Return the [X, Y] coordinate for the center point of the cell that contains the specified text.  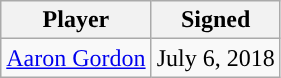
Signed [216, 20]
July 6, 2018 [216, 58]
Aaron Gordon [76, 58]
Player [76, 20]
